Return [x, y] of the center of cell containing provided text 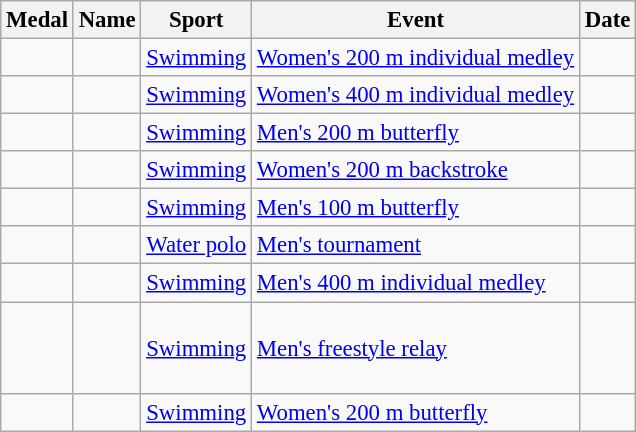
Men's 200 m butterfly [416, 133]
Event [416, 20]
Medal [38, 20]
Men's tournament [416, 245]
Name [107, 20]
Date [608, 20]
Women's 400 m individual medley [416, 95]
Sport [196, 20]
Men's freestyle relay [416, 348]
Women's 200 m butterfly [416, 412]
Men's 400 m individual medley [416, 283]
Women's 200 m backstroke [416, 170]
Women's 200 m individual medley [416, 58]
Water polo [196, 245]
Men's 100 m butterfly [416, 208]
